Capture the cell that displays the provided text and extract its (x, y) central coordinate. 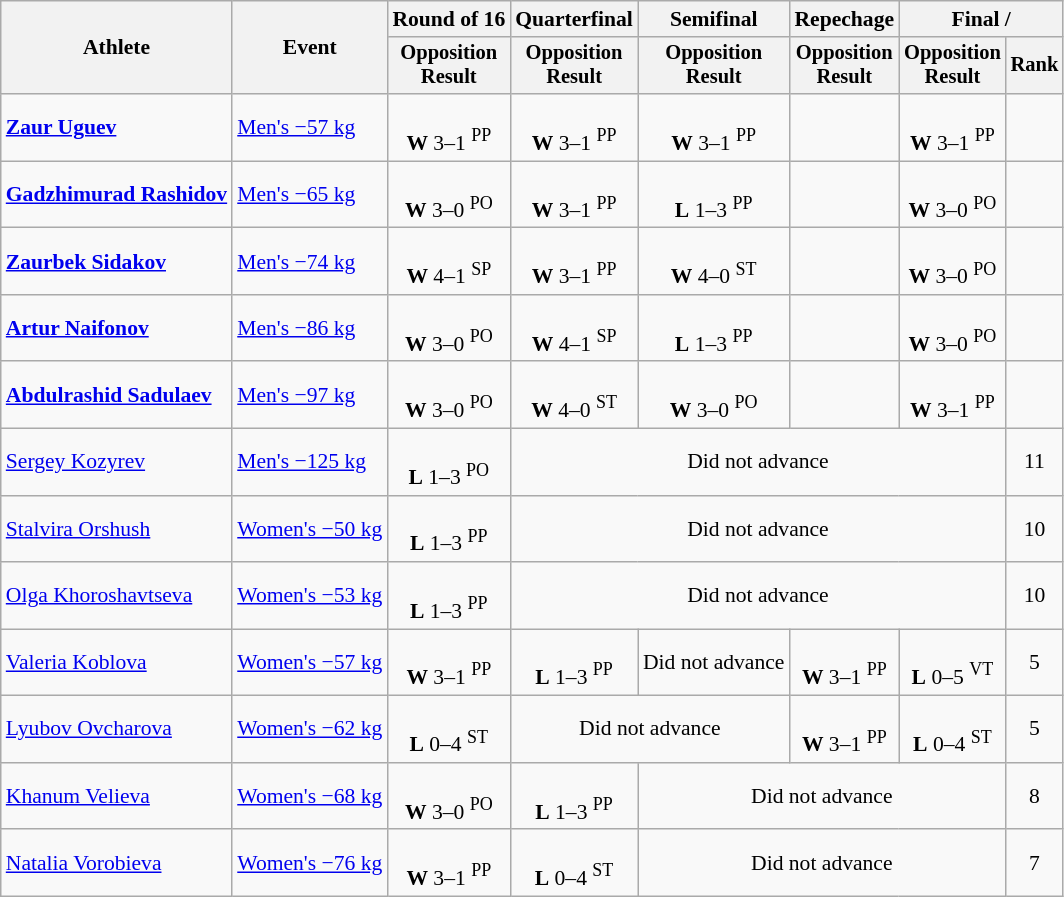
Olga Khoroshavtseva (116, 596)
Women's −62 kg (310, 730)
Women's −50 kg (310, 528)
Zaur Uguev (116, 128)
Artur Naifonov (116, 328)
Stalvira Orshush (116, 528)
Women's −53 kg (310, 596)
L 0–5 VT (952, 662)
Sergey Kozyrev (116, 462)
Quarterfinal (574, 19)
Repechage (844, 19)
Gadzhimurad Rashidov (116, 194)
Khanum Velieva (116, 796)
Women's −76 kg (310, 862)
Lyubov Ovcharova (116, 730)
Round of 16 (448, 19)
Men's −65 kg (310, 194)
Final / (981, 19)
Women's −57 kg (310, 662)
Men's −74 kg (310, 262)
Semifinal (714, 19)
8 (1035, 796)
Valeria Koblova (116, 662)
Natalia Vorobieva (116, 862)
Men's −57 kg (310, 128)
Men's −86 kg (310, 328)
Men's −97 kg (310, 396)
11 (1035, 462)
L 1–3 PO (448, 462)
Abdulrashid Sadulaev (116, 396)
Rank (1035, 66)
Men's −125 kg (310, 462)
7 (1035, 862)
Zaurbek Sidakov (116, 262)
Event (310, 48)
Women's −68 kg (310, 796)
Athlete (116, 48)
